Locate the cell with the specified text and output its [X, Y] center coordinate. 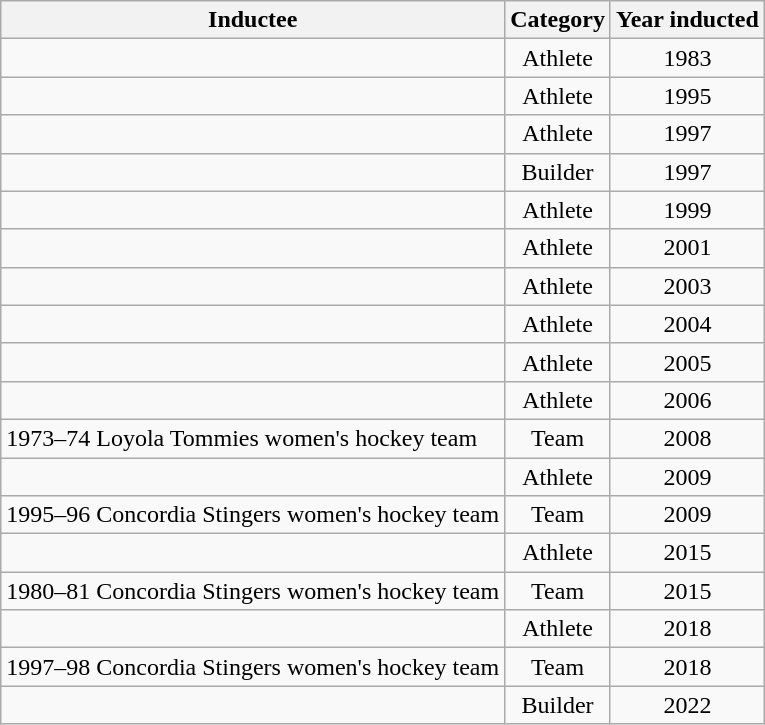
2001 [687, 248]
2022 [687, 705]
2004 [687, 324]
Category [558, 20]
2003 [687, 286]
2008 [687, 438]
1973–74 Loyola Tommies women's hockey team [253, 438]
1980–81 Concordia Stingers women's hockey team [253, 591]
1983 [687, 58]
1997–98 Concordia Stingers women's hockey team [253, 667]
1999 [687, 210]
2006 [687, 400]
1995–96 Concordia Stingers women's hockey team [253, 515]
1995 [687, 96]
Inductee [253, 20]
2005 [687, 362]
Year inducted [687, 20]
